Identify which cell holds the provided text, then report its (x, y) central coordinate. 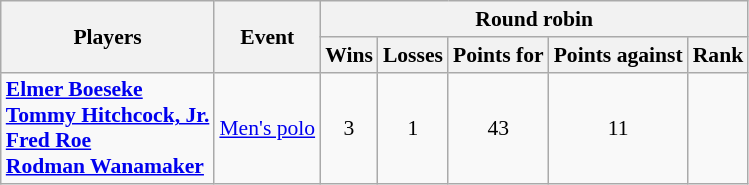
Round robin (534, 19)
11 (618, 128)
Event (267, 36)
Men's polo (267, 128)
1 (413, 128)
3 (349, 128)
Elmer Boeseke Tommy Hitchcock, Jr. Fred Roe Rodman Wanamaker (108, 128)
Wins (349, 55)
Losses (413, 55)
Points for (498, 55)
Rank (718, 55)
Points against (618, 55)
43 (498, 128)
Players (108, 36)
